Determine the [X, Y] coordinate at the center of the cell enclosing the given text.  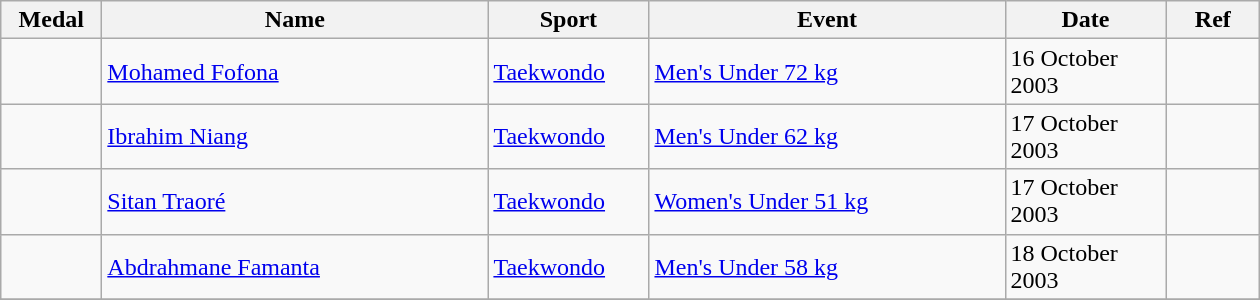
Name [295, 20]
16 October 2003 [1086, 72]
Date [1086, 20]
Mohamed Fofona [295, 72]
Men's Under 72 kg [827, 72]
Sitan Traoré [295, 202]
Men's Under 58 kg [827, 266]
Abdrahmane Famanta [295, 266]
Sport [568, 20]
Women's Under 51 kg [827, 202]
Ibrahim Niang [295, 136]
Men's Under 62 kg [827, 136]
Ref [1213, 20]
Event [827, 20]
Medal [52, 20]
18 October 2003 [1086, 266]
